Search for the cell housing the specified text and yield its (x, y) center coordinate. 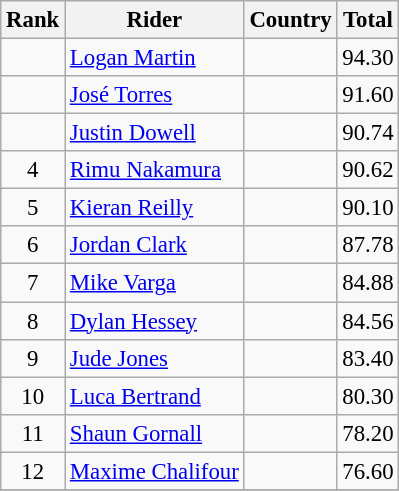
91.60 (368, 95)
4 (33, 170)
Rider (155, 20)
8 (33, 321)
90.74 (368, 133)
83.40 (368, 358)
90.10 (368, 208)
5 (33, 208)
94.30 (368, 58)
José Torres (155, 95)
76.60 (368, 471)
Country (290, 20)
Justin Dowell (155, 133)
10 (33, 396)
90.62 (368, 170)
7 (33, 283)
Maxime Chalifour (155, 471)
12 (33, 471)
Mike Varga (155, 283)
Jordan Clark (155, 245)
87.78 (368, 245)
80.30 (368, 396)
84.88 (368, 283)
Shaun Gornall (155, 433)
Kieran Reilly (155, 208)
Rimu Nakamura (155, 170)
9 (33, 358)
Dylan Hessey (155, 321)
Total (368, 20)
Luca Bertrand (155, 396)
78.20 (368, 433)
Jude Jones (155, 358)
11 (33, 433)
84.56 (368, 321)
Logan Martin (155, 58)
Rank (33, 20)
6 (33, 245)
